Return (X, Y) of the center of cell containing provided text 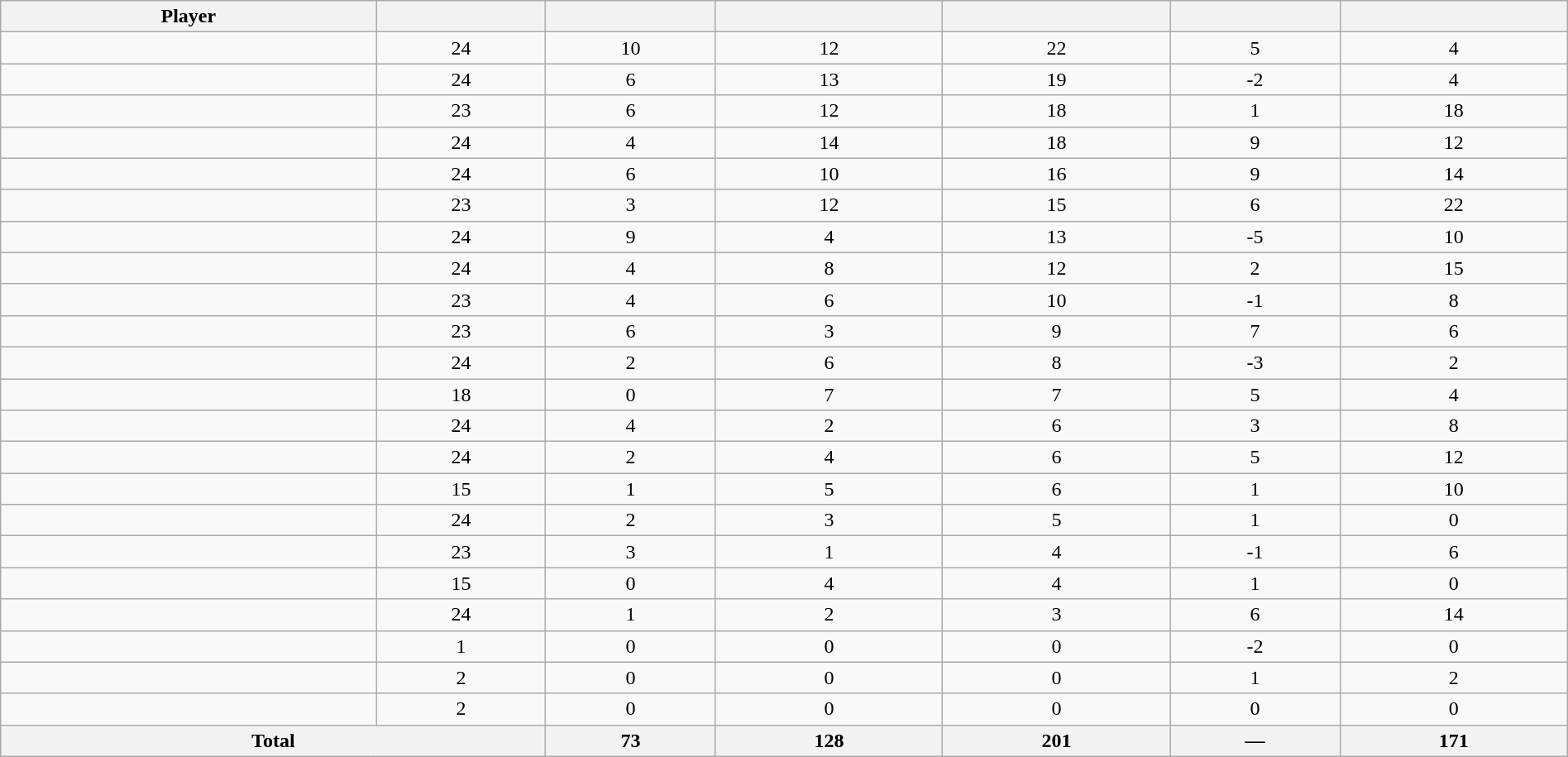
Player (189, 17)
— (1255, 740)
128 (829, 740)
19 (1057, 79)
73 (630, 740)
-3 (1255, 362)
Total (273, 740)
16 (1057, 174)
201 (1057, 740)
-5 (1255, 237)
171 (1454, 740)
